From the cell containing the given text, extract its center point as [x, y] coordinate. 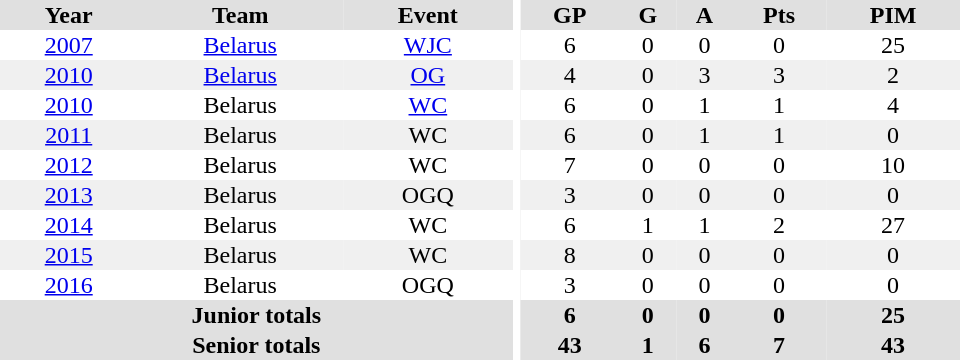
Pts [779, 15]
2014 [68, 225]
GP [570, 15]
8 [570, 255]
Junior totals [256, 315]
2015 [68, 255]
10 [893, 165]
G [648, 15]
2013 [68, 195]
2007 [68, 45]
A [704, 15]
WJC [428, 45]
2011 [68, 135]
PIM [893, 15]
Event [428, 15]
OG [428, 75]
27 [893, 225]
Senior totals [256, 345]
Team [240, 15]
2016 [68, 285]
2012 [68, 165]
Year [68, 15]
